Scan for the cell matching the given text and deliver its [x, y] coordinate at center. 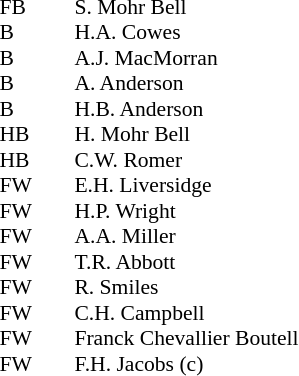
A.J. MacMorran [186, 58]
C.W. Romer [186, 160]
C.H. Campbell [186, 313]
H.B. Anderson [186, 109]
R. Smiles [186, 287]
T.R. Abbott [186, 262]
E.H. Liversidge [186, 185]
H. Mohr Bell [186, 135]
H.P. Wright [186, 211]
H.A. Cowes [186, 33]
Franck Chevallier Boutell [186, 339]
A. Anderson [186, 83]
A.A. Miller [186, 237]
